Determine the (x, y) coordinate at the center of the cell enclosing the given text.  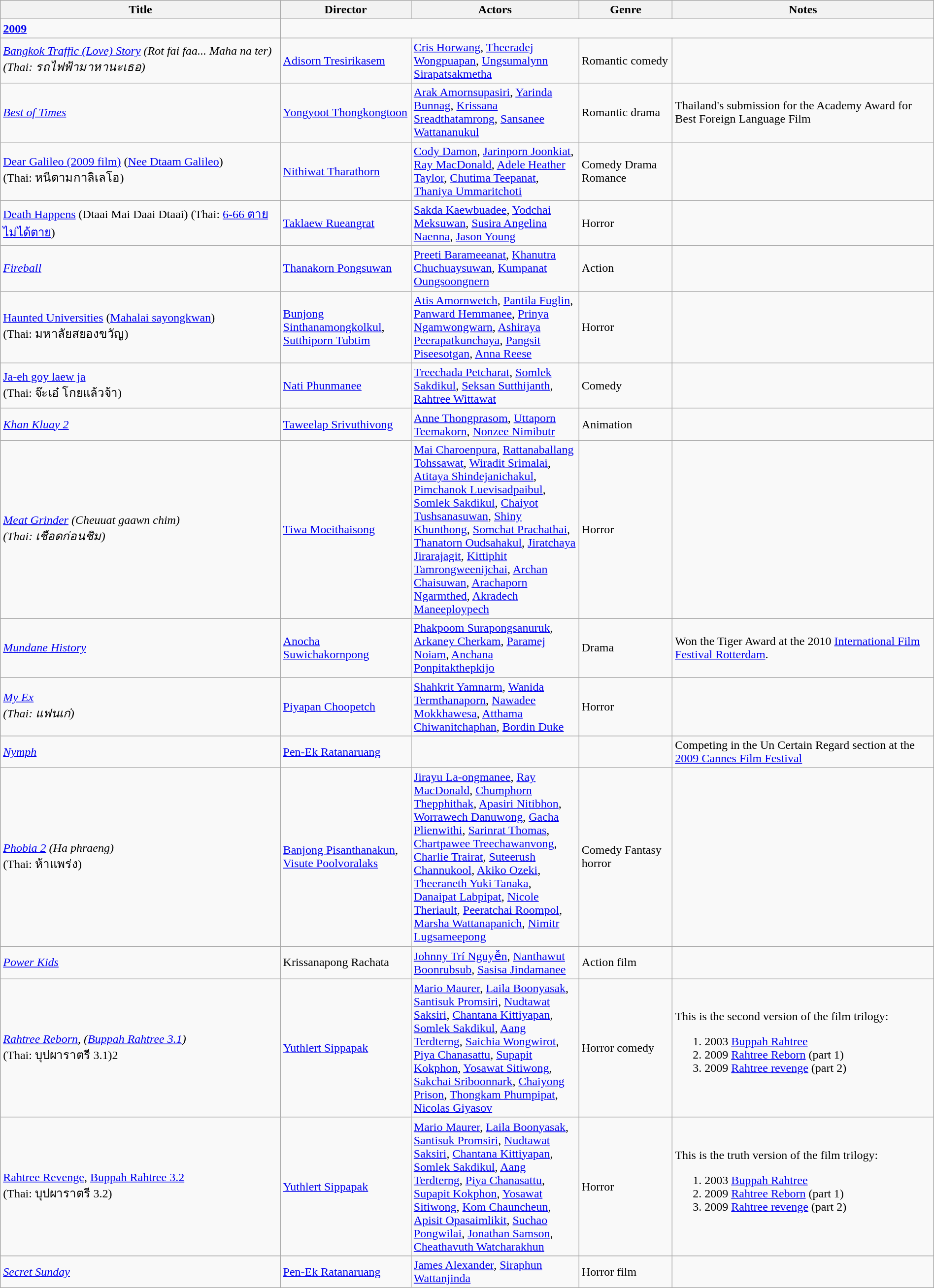
Action (626, 268)
James Alexander, Siraphun Wattanjinda (495, 1271)
Bunjong Sinthanamongkolkul, Sutthiporn Tubtim (346, 327)
2009 (140, 29)
Secret Sunday (140, 1271)
Anocha Suwichakornpong (346, 648)
Taklaew Rueangrat (346, 223)
Nymph (140, 752)
Arak Amornsupasiri, Yarinda Bunnag, Krissana Sreadthatamrong, Sansanee Wattananukul (495, 112)
Nithiwat Tharathorn (346, 171)
Rahtree Revenge, Buppah Rahtree 3.2(Thai: บุปผาราตรี 3.2) (140, 1187)
Meat Grinder (Cheuuat gaawn chim)(Thai: เชือดก่อนชิม) (140, 529)
Won the Tiger Award at the 2010 International Film Festival Rotterdam. (803, 648)
Phobia 2 (Ha phraeng)(Thai: ห้าแพร่ง) (140, 857)
Preeti Barameeanat, Khanutra Chuchuaysuwan, Kumpanat Oungsoongnern (495, 268)
Animation (626, 424)
Phakpoom Surapongsanuruk, Arkaney Cherkam, Paramej Noiam, Anchana Ponpitakthepkijo (495, 648)
Death Happens (Dtaai Mai Daai Dtaai) (Thai: 6-66 ตายไม่ได้ตาย) (140, 223)
Genre (626, 10)
Bangkok Traffic (Love) Story (Rot fai faa... Maha na ter)(Thai: รถไฟฟ้ามาหานะเธอ) (140, 61)
Actors (495, 10)
My Ex(Thai: แฟนเก่) (140, 707)
Mundane History (140, 648)
Comedy Drama Romance (626, 171)
Tiwa Moeithaisong (346, 529)
Shahkrit Yamnarm, Wanida Termthanaporn, Nawadee Mokkhawesa, Atthama Chiwanitchaphan, Bordin Duke (495, 707)
Rahtree Reborn, (Buppah Rahtree 3.1)(Thai: บุปผาราตรี 3.1)2 (140, 1048)
Drama (626, 648)
Anne Thongprasom, Uttaporn Teemakorn, Nonzee Nimibutr (495, 424)
Best of Times (140, 112)
Thailand's submission for the Academy Award for Best Foreign Language Film (803, 112)
Thanakorn Pongsuwan (346, 268)
Yongyoot Thongkongtoon (346, 112)
Taweelap Srivuthivong (346, 424)
Ja-eh goy laew ja(Thai: จ๊ะเอ๋ โกยแล้วจ้า) (140, 386)
Director (346, 10)
Horror comedy (626, 1048)
Atis Amornwetch, Pantila Fuglin, Panward Hemmanee, Prinya Ngamwongwarn, Ashiraya Peerapatkunchaya, Pangsit Piseesotgan, Anna Reese (495, 327)
Fireball (140, 268)
Competing in the Un Certain Regard section at the 2009 Cannes Film Festival (803, 752)
Johnny Trí Nguyễn, Nanthawut Boonrubsub, Sasisa Jindamanee (495, 963)
Romantic drama (626, 112)
Notes (803, 10)
Action film (626, 963)
Treechada Petcharat, Somlek Sakdikul, Seksan Sutthijanth, Rahtree Wittawat (495, 386)
Cris Horwang, Theeradej Wongpuapan, Ungsumalynn Sirapatsakmetha (495, 61)
Adisorn Tresirikasem (346, 61)
Title (140, 10)
Romantic comedy (626, 61)
This is the second version of the film trilogy:2003 Buppah Rahtree2009 Rahtree Reborn (part 1)2009 Rahtree revenge (part 2) (803, 1048)
This is the truth version of the film trilogy:2003 Buppah Rahtree2009 Rahtree Reborn (part 1)2009 Rahtree revenge (part 2) (803, 1187)
Khan Kluay 2 (140, 424)
Haunted Universities (Mahalai sayongkwan)(Thai: มหาลัยสยองขวัญ) (140, 327)
Dear Galileo (2009 film) (Nee Dtaam Galileo)(Thai: หนีตามกาลิเลโอ) (140, 171)
Cody Damon, Jarinporn Joonkiat, Ray MacDonald, Adele Heather Taylor, Chutima Teepanat, Thaniya Ummaritchoti (495, 171)
Comedy (626, 386)
Sakda Kaewbuadee, Yodchai Meksuwan, Susira Angelina Naenna, Jason Young (495, 223)
Nati Phunmanee (346, 386)
Horror film (626, 1271)
Comedy Fantasy horror (626, 857)
Krissanapong Rachata (346, 963)
Piyapan Choopetch (346, 707)
Banjong Pisanthanakun, Visute Poolvoralaks (346, 857)
Power Kids (140, 963)
